Provide the [X, Y] coordinate of the cell's center where the given text is located.  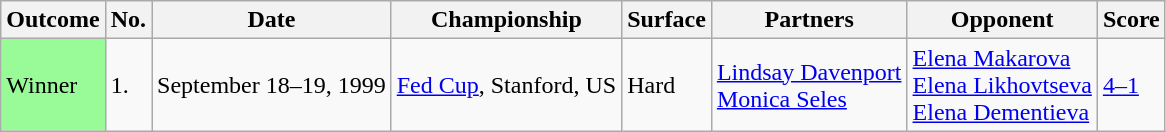
Date [272, 20]
Championship [506, 20]
Opponent [1002, 20]
No. [128, 20]
Score [1131, 20]
Partners [809, 20]
Winner [53, 85]
Fed Cup, Stanford, US [506, 85]
4–1 [1131, 85]
Surface [667, 20]
Lindsay Davenport Monica Seles [809, 85]
Elena Makarova Elena Likhovtseva Elena Dementieva [1002, 85]
Outcome [53, 20]
Hard [667, 85]
1. [128, 85]
September 18–19, 1999 [272, 85]
